Locate the cell with the specified text and output its (x, y) center coordinate. 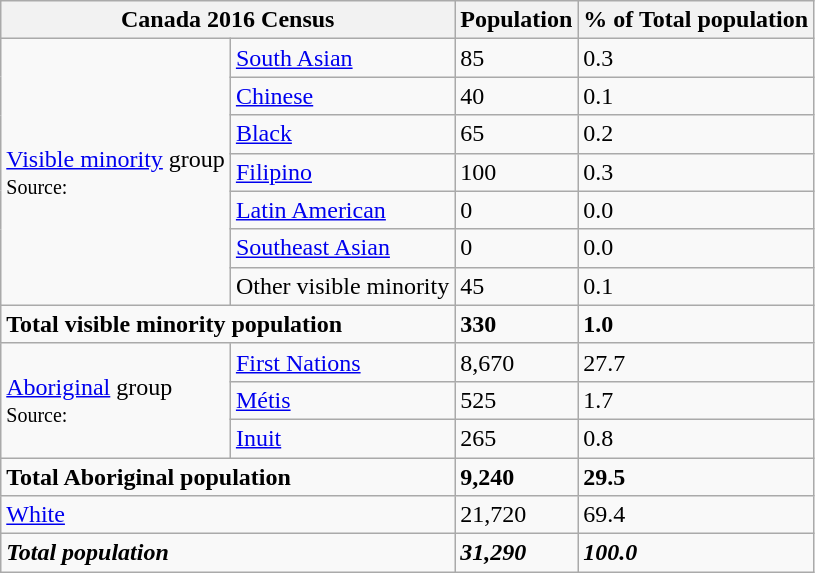
Black (342, 134)
Latin American (342, 210)
40 (516, 96)
9,240 (516, 477)
Visible minority groupSource: (116, 172)
White (228, 515)
525 (516, 400)
% of Total population (696, 20)
Other visible minority (342, 286)
Population (516, 20)
31,290 (516, 553)
South Asian (342, 58)
8,670 (516, 362)
330 (516, 324)
0.8 (696, 438)
1.7 (696, 400)
69.4 (696, 515)
100 (516, 172)
29.5 (696, 477)
Canada 2016 Census (228, 20)
First Nations (342, 362)
45 (516, 286)
1.0 (696, 324)
265 (516, 438)
Total population (228, 553)
27.7 (696, 362)
Chinese (342, 96)
Métis (342, 400)
21,720 (516, 515)
85 (516, 58)
Aboriginal groupSource: (116, 400)
100.0 (696, 553)
Inuit (342, 438)
0.2 (696, 134)
65 (516, 134)
Southeast Asian (342, 248)
Filipino (342, 172)
Total visible minority population (228, 324)
Total Aboriginal population (228, 477)
